From the cell containing the given text, extract its center point as (x, y) coordinate. 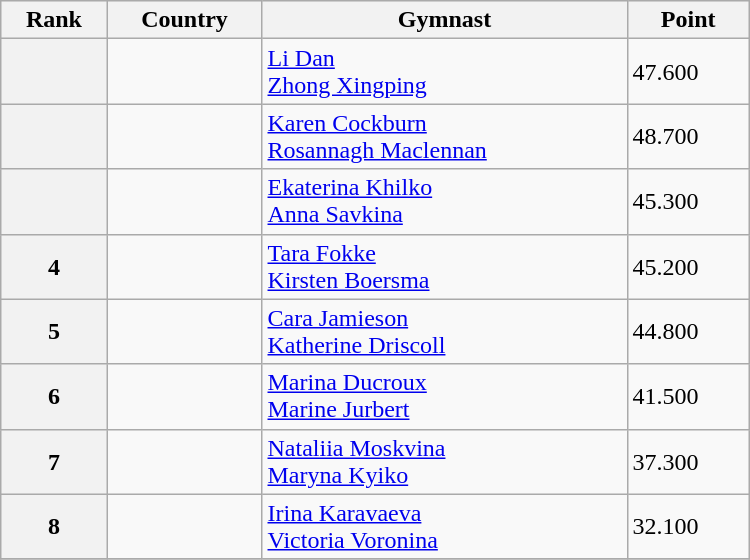
7 (54, 462)
8 (54, 526)
Tara FokkeKirsten Boersma (444, 266)
Gymnast (444, 20)
32.100 (688, 526)
Irina KaravaevaVictoria Voronina (444, 526)
45.200 (688, 266)
45.300 (688, 202)
6 (54, 396)
Li Dan Zhong Xingping (444, 72)
Cara JamiesonKatherine Driscoll (444, 332)
Marina DucrouxMarine Jurbert (444, 396)
48.700 (688, 136)
Point (688, 20)
Rank (54, 20)
5 (54, 332)
44.800 (688, 332)
Nataliia MoskvinaMaryna Kyiko (444, 462)
41.500 (688, 396)
Karen CockburnRosannagh Maclennan (444, 136)
47.600 (688, 72)
4 (54, 266)
Country (184, 20)
37.300 (688, 462)
Ekaterina KhilkoAnna Savkina (444, 202)
